Provide the (x, y) coordinate of the cell's center where the given text is located.  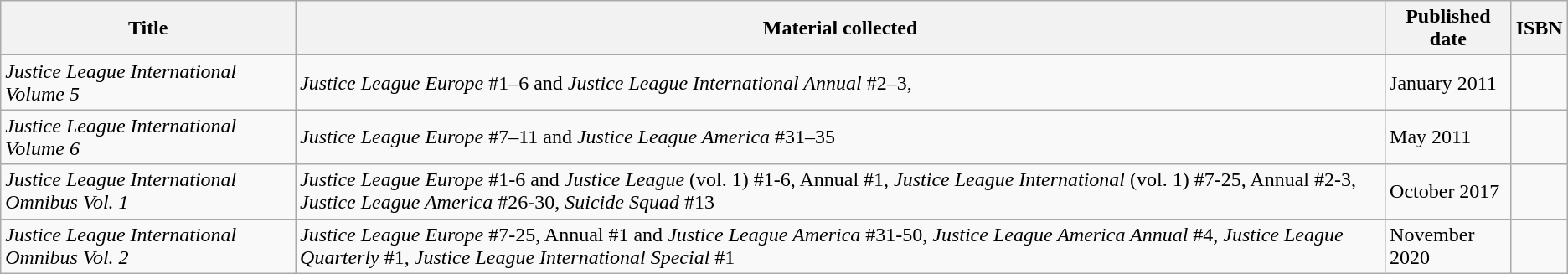
January 2011 (1449, 82)
November 2020 (1449, 246)
October 2017 (1449, 191)
Justice League International Volume 6 (148, 137)
Title (148, 28)
Justice League Europe #7–11 and Justice League America #31–35 (841, 137)
Justice League Europe #1–6 and Justice League International Annual #2–3, (841, 82)
Justice League International Omnibus Vol. 2 (148, 246)
May 2011 (1449, 137)
ISBN (1540, 28)
Justice League International Volume 5 (148, 82)
Material collected (841, 28)
Justice League International Omnibus Vol. 1 (148, 191)
Published date (1449, 28)
